Extract the [x, y] coordinate from the center of the cell holding the provided text.  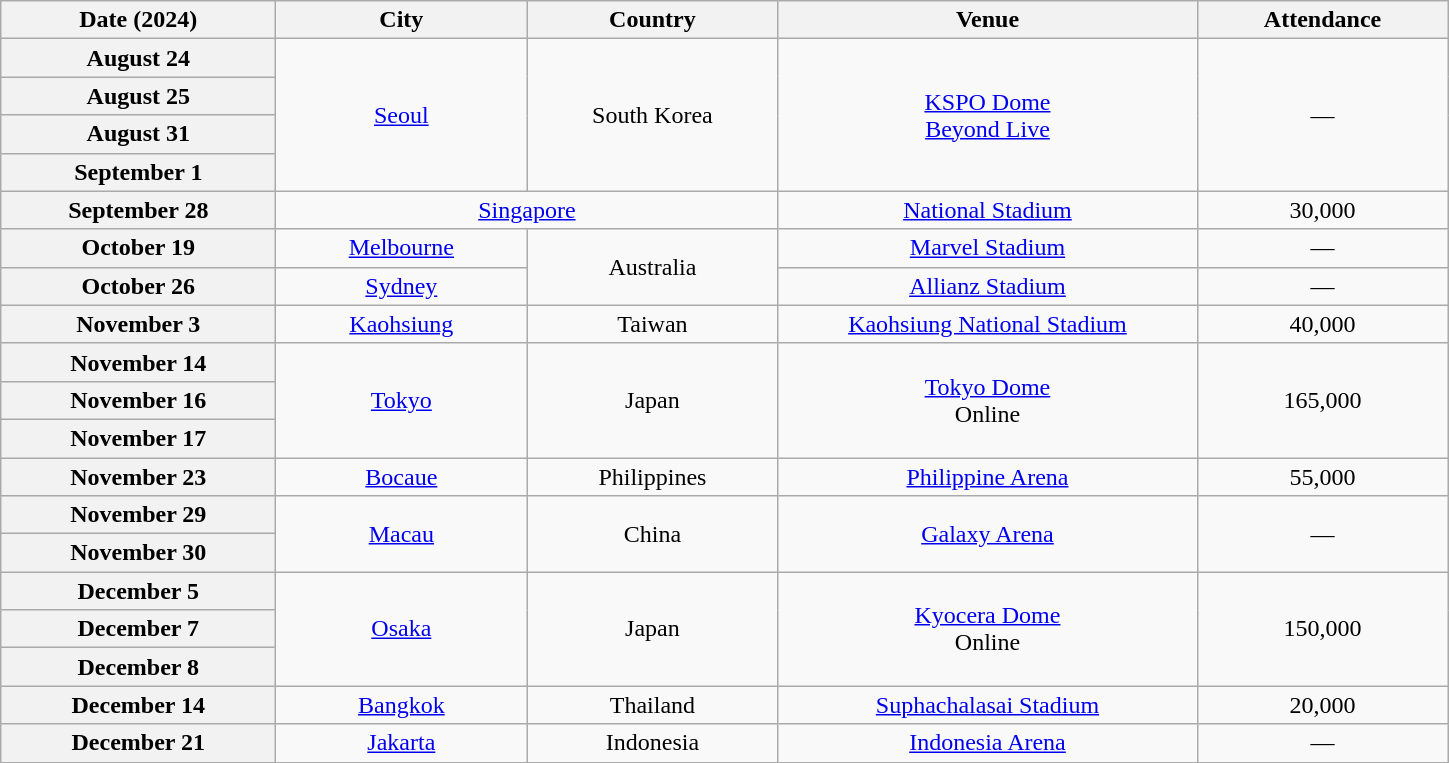
Australia [652, 267]
December 7 [138, 629]
China [652, 534]
December 5 [138, 591]
Tokyo [402, 400]
30,000 [1322, 210]
November 16 [138, 400]
Singapore [527, 210]
December 14 [138, 705]
Country [652, 20]
150,000 [1322, 629]
Sydney [402, 286]
Jakarta [402, 743]
Thailand [652, 705]
Galaxy Arena [988, 534]
40,000 [1322, 324]
November 29 [138, 515]
August 31 [138, 134]
Suphachalasai Stadium [988, 705]
Attendance [1322, 20]
55,000 [1322, 477]
Indonesia [652, 743]
September 28 [138, 210]
Tokyo DomeOnline [988, 400]
Bocaue [402, 477]
Taiwan [652, 324]
20,000 [1322, 705]
September 1 [138, 172]
Philippine Arena [988, 477]
KSPO DomeBeyond Live [988, 115]
December 21 [138, 743]
August 24 [138, 58]
November 17 [138, 438]
Seoul [402, 115]
Kaohsiung National Stadium [988, 324]
Bangkok [402, 705]
October 26 [138, 286]
Venue [988, 20]
City [402, 20]
Date (2024) [138, 20]
November 30 [138, 553]
Osaka [402, 629]
165,000 [1322, 400]
South Korea [652, 115]
National Stadium [988, 210]
November 14 [138, 362]
Philippines [652, 477]
October 19 [138, 248]
Macau [402, 534]
Indonesia Arena [988, 743]
Kyocera DomeOnline [988, 629]
December 8 [138, 667]
Melbourne [402, 248]
August 25 [138, 96]
Kaohsiung [402, 324]
Allianz Stadium [988, 286]
Marvel Stadium [988, 248]
November 3 [138, 324]
November 23 [138, 477]
